Detect which cell encompasses the target text, then output its (X, Y) center coordinate. 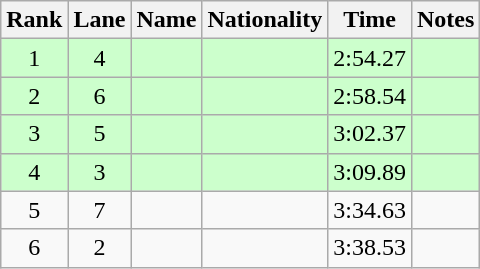
Lane (100, 20)
Notes (445, 20)
2:54.27 (370, 58)
1 (34, 58)
Time (370, 20)
7 (100, 210)
Nationality (265, 20)
Rank (34, 20)
3:38.53 (370, 248)
3:02.37 (370, 134)
3:09.89 (370, 172)
3:34.63 (370, 210)
Name (166, 20)
2:58.54 (370, 96)
